Identify which cell holds the provided text, then report its [X, Y] central coordinate. 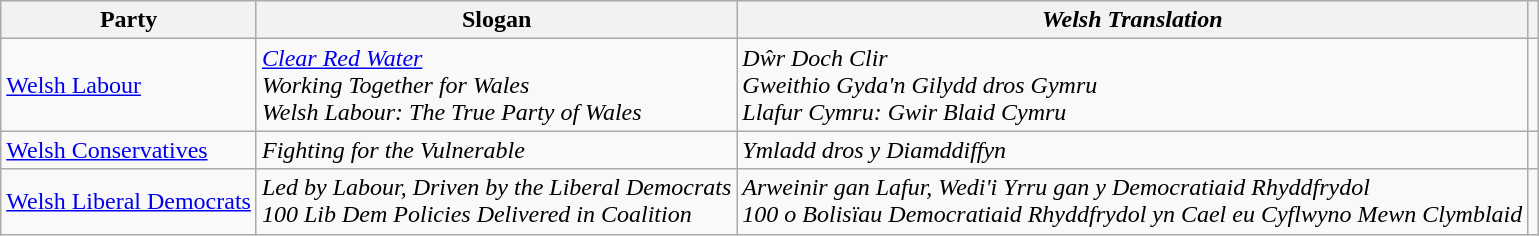
Clear Red WaterWorking Together for WalesWelsh Labour: The True Party of Wales [496, 85]
Slogan [496, 20]
Welsh Liberal Democrats [129, 202]
Party [129, 20]
Welsh Translation [1132, 20]
Arweinir gan Lafur, Wedi'i Yrru gan y Democratiaid Rhyddfrydol100 o Bolisïau Democratiaid Rhyddfrydol yn Cael eu Cyflwyno Mewn Clymblaid [1132, 202]
Ymladd dros y Diamddiffyn [1132, 150]
Led by Labour, Driven by the Liberal Democrats100 Lib Dem Policies Delivered in Coalition [496, 202]
Dŵr Doch ClirGweithio Gyda'n Gilydd dros GymruLlafur Cymru: Gwir Blaid Cymru [1132, 85]
Welsh Labour [129, 85]
Fighting for the Vulnerable [496, 150]
Welsh Conservatives [129, 150]
